Locate the cell with the specified text and output its (x, y) center coordinate. 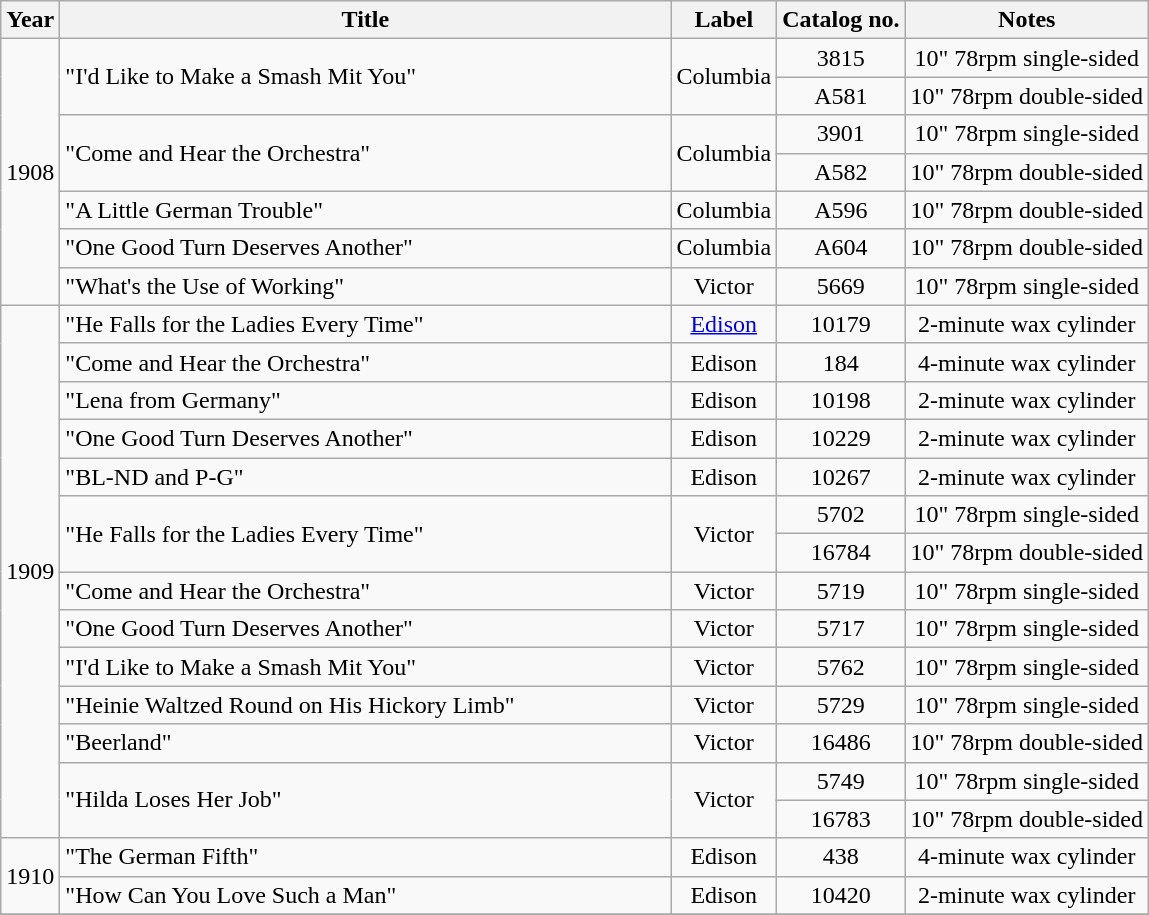
5717 (841, 629)
Notes (1026, 20)
"The German Fifth" (366, 857)
16784 (841, 553)
5762 (841, 667)
1910 (30, 876)
10179 (841, 324)
"Lena from Germany" (366, 400)
A596 (841, 210)
10267 (841, 477)
1908 (30, 172)
10198 (841, 400)
1909 (30, 572)
10420 (841, 895)
5719 (841, 591)
438 (841, 857)
"What's the Use of Working" (366, 286)
"How Can You Love Such a Man" (366, 895)
5729 (841, 705)
Label (724, 20)
5749 (841, 781)
"Heinie Waltzed Round on His Hickory Limb" (366, 705)
Catalog no. (841, 20)
3901 (841, 134)
5702 (841, 515)
16783 (841, 819)
184 (841, 362)
"A Little German Trouble" (366, 210)
10229 (841, 438)
"BL-ND and P-G" (366, 477)
16486 (841, 743)
"Hilda Loses Her Job" (366, 800)
A604 (841, 248)
A581 (841, 96)
"Beerland" (366, 743)
3815 (841, 58)
Year (30, 20)
Title (366, 20)
A582 (841, 172)
5669 (841, 286)
